Identify which cell holds the provided text, then report its (x, y) central coordinate. 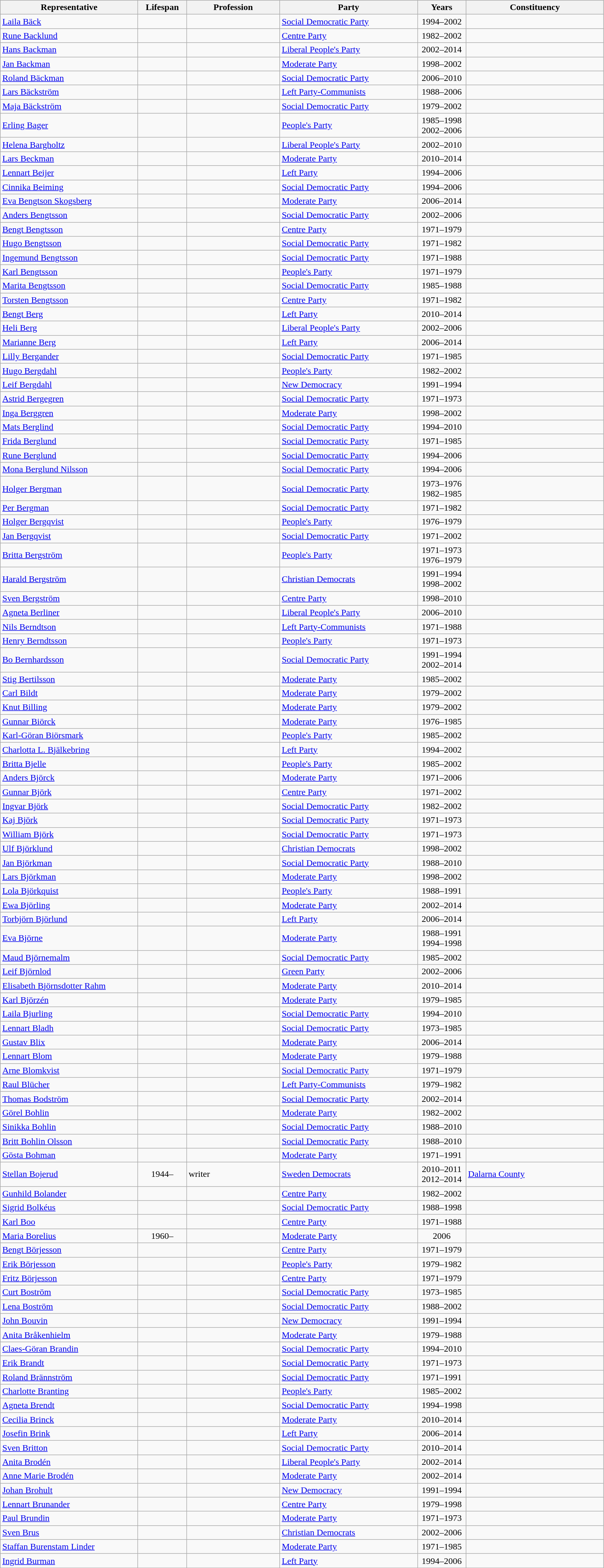
Henry Berndtsson (69, 641)
Lars Bäckström (69, 92)
Anders Björck (69, 778)
Charlotte Branting (69, 1391)
Charlotta L. Bjälkebring (69, 750)
1979–1998 (441, 1504)
Per Bergman (69, 508)
Party (349, 7)
Karl Björzén (69, 1000)
Mona Berglund Nilsson (69, 469)
Lola Björkquist (69, 891)
Constituency (535, 7)
Hans Backman (69, 50)
Anita Bråkenhielm (69, 1335)
Ewa Björling (69, 905)
2006 (441, 1236)
Curt Boström (69, 1292)
Bengt Bengtsson (69, 229)
Years (441, 7)
Stig Bertilsson (69, 679)
1976–1985 (441, 721)
Karl-Göran Biörsmark (69, 736)
1976–1979 (441, 522)
Elisabeth Björnsdotter Rahm (69, 986)
Lennart Beijer (69, 173)
Thomas Bodström (69, 1099)
1991–19941998–2002 (441, 579)
2002–2010 (441, 144)
Erling Bager (69, 125)
1944– (163, 1174)
Roland Brännström (69, 1377)
Bengt Börjesson (69, 1250)
Astrid Bergegren (69, 399)
1985–1988 (441, 286)
Marianne Berg (69, 342)
Cinnika Beiming (69, 187)
Holger Bergman (69, 488)
Maria Borelius (69, 1236)
Gunhild Bolander (69, 1194)
Inga Berggren (69, 413)
Sven Bergström (69, 598)
1973–19761982–1985 (441, 488)
Lennart Bladh (69, 1028)
Görel Bohlin (69, 1113)
Gunnar Björk (69, 792)
1960– (163, 1236)
Gunnar Biörck (69, 721)
Cecilia Brinck (69, 1420)
Roland Bäckman (69, 78)
1988–19911994–1998 (441, 938)
Gustav Blix (69, 1042)
1985–19982002–2006 (441, 125)
Torsten Bengtsson (69, 300)
1988–2002 (441, 1306)
1988–2006 (441, 92)
Erik Brandt (69, 1363)
Profession (233, 7)
Eva Bengtson Skogsberg (69, 201)
Lennart Blom (69, 1056)
Karl Boo (69, 1222)
1971–19731976–1979 (441, 555)
2010–20112012–2014 (441, 1174)
Sweden Democrats (349, 1174)
1998–2010 (441, 598)
Ingvar Björk (69, 806)
Anita Brodén (69, 1462)
Lars Björkman (69, 877)
Anders Bengtsson (69, 215)
1988–1991 (441, 891)
Britt Bohlin Olsson (69, 1141)
Maja Bäckström (69, 106)
Rune Backlund (69, 36)
Staffan Burenstam Linder (69, 1546)
1994–1998 (441, 1405)
Marita Bengtsson (69, 286)
Gösta Bohman (69, 1155)
Britta Bjelle (69, 764)
Representative (69, 7)
Sinikka Bohlin (69, 1127)
Lennart Brunander (69, 1504)
Helena Bargholtz (69, 144)
Carl Bildt (69, 693)
1991–19942002–2014 (441, 660)
1971–2006 (441, 778)
Anne Marie Brodén (69, 1476)
1988–1998 (441, 1208)
Lars Beckman (69, 158)
William Björk (69, 834)
Harald Bergström (69, 579)
Karl Bengtsson (69, 272)
Ingemund Bengtsson (69, 258)
Britta Bergström (69, 555)
Stellan Bojerud (69, 1174)
Leif Björnlod (69, 972)
John Bouvin (69, 1320)
Lena Boström (69, 1306)
Mats Berglind (69, 427)
1979–1985 (441, 1000)
Hugo Bergdahl (69, 370)
Jan Bergqvist (69, 536)
Maud Björnemalm (69, 958)
Rune Berglund (69, 455)
Sven Britton (69, 1448)
Ingrid Burman (69, 1561)
Erik Börjesson (69, 1264)
Jan Björkman (69, 862)
Eva Björne (69, 938)
Leif Bergdahl (69, 384)
Knut Billing (69, 707)
Holger Bergqvist (69, 522)
Sigrid Bolkéus (69, 1208)
Fritz Börjesson (69, 1278)
Laila Bäck (69, 22)
Hugo Bengtsson (69, 243)
Agneta Berliner (69, 612)
Sven Brus (69, 1532)
Bengt Berg (69, 314)
Johan Brohult (69, 1490)
Ulf Björklund (69, 848)
Green Party (349, 972)
Torbjörn Björlund (69, 919)
Jan Backman (69, 64)
Josefin Brink (69, 1434)
writer (233, 1174)
Lifespan (163, 7)
Nils Berndtson (69, 626)
Claes-Göran Brandin (69, 1349)
Bo Bernhardsson (69, 660)
Paul Brundin (69, 1518)
Arne Blomkvist (69, 1070)
Heli Berg (69, 328)
Agneta Brendt (69, 1405)
Kaj Björk (69, 820)
Frida Berglund (69, 441)
Raul Blücher (69, 1084)
Laila Bjurling (69, 1014)
Dalarna County (535, 1174)
Lilly Bergander (69, 356)
